Find where the given text appears and provide that cell's center as (X, Y) coordinate. 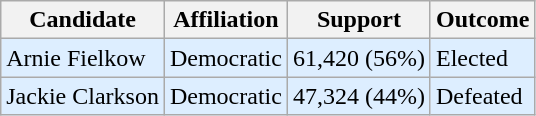
Jackie Clarkson (83, 96)
Affiliation (226, 20)
Support (358, 20)
Arnie Fielkow (83, 58)
Outcome (482, 20)
Candidate (83, 20)
Elected (482, 58)
Defeated (482, 96)
61,420 (56%) (358, 58)
47,324 (44%) (358, 96)
